Return the [X, Y] coordinate for the center point of the cell that contains the specified text.  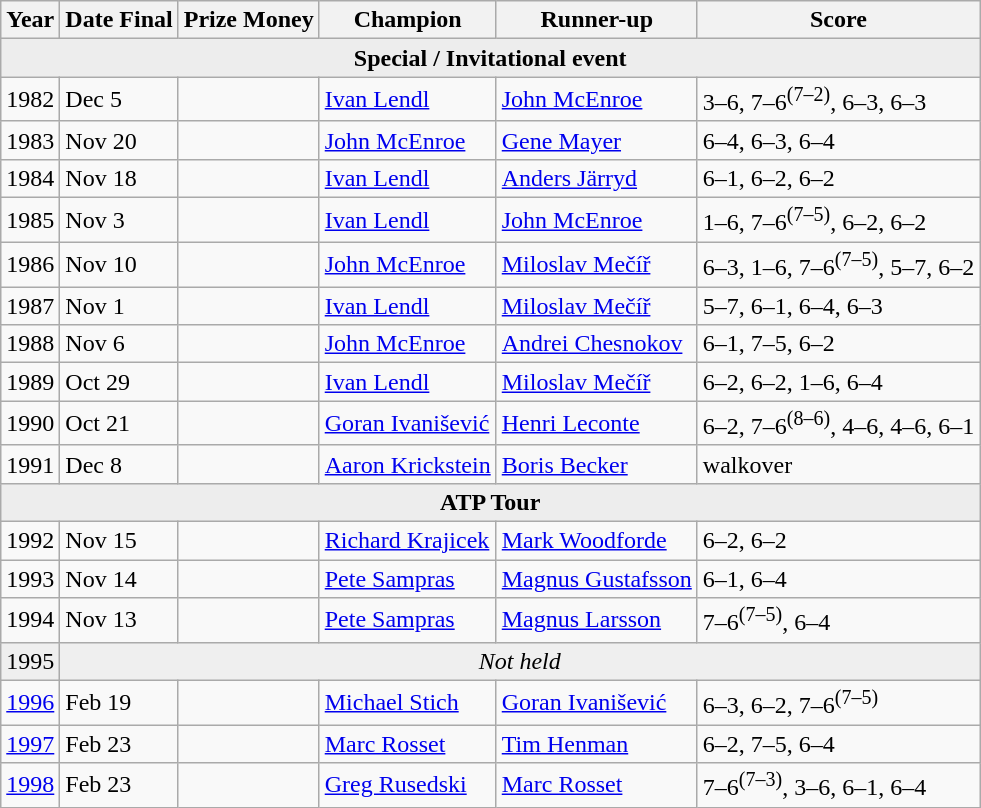
1983 [30, 140]
6–4, 6–3, 6–4 [838, 140]
Gene Mayer [596, 140]
Runner-up [596, 20]
Nov 1 [119, 306]
1982 [30, 100]
6–2, 6–2, 1–6, 6–4 [838, 382]
1984 [30, 178]
6–2, 6–2 [838, 541]
6–1, 6–4 [838, 579]
7–6(7–3), 3–6, 6–1, 6–4 [838, 786]
Nov 3 [119, 220]
1985 [30, 220]
1991 [30, 464]
1996 [30, 702]
Feb 19 [119, 702]
Boris Becker [596, 464]
1986 [30, 264]
1992 [30, 541]
Dec 5 [119, 100]
Oct 29 [119, 382]
Date Final [119, 20]
3–6, 7–6(7–2), 6–3, 6–3 [838, 100]
1998 [30, 786]
Aaron Krickstein [408, 464]
1997 [30, 744]
6–3, 1–6, 7–6(7–5), 5–7, 6–2 [838, 264]
Andrei Chesnokov [596, 344]
Score [838, 20]
Nov 10 [119, 264]
Michael Stich [408, 702]
5–7, 6–1, 6–4, 6–3 [838, 306]
Not held [520, 661]
Mark Woodforde [596, 541]
walkover [838, 464]
Richard Krajicek [408, 541]
Nov 20 [119, 140]
Nov 14 [119, 579]
1990 [30, 424]
6–1, 7–5, 6–2 [838, 344]
1987 [30, 306]
Greg Rusedski [408, 786]
7–6(7–5), 6–4 [838, 620]
Nov 15 [119, 541]
6–2, 7–5, 6–4 [838, 744]
1995 [30, 661]
6–2, 7–6(8–6), 4–6, 4–6, 6–1 [838, 424]
1994 [30, 620]
Year [30, 20]
1988 [30, 344]
Nov 6 [119, 344]
Champion [408, 20]
Nov 13 [119, 620]
Prize Money [248, 20]
Oct 21 [119, 424]
Dec 8 [119, 464]
6–3, 6–2, 7–6(7–5) [838, 702]
ATP Tour [490, 502]
1989 [30, 382]
6–1, 6–2, 6–2 [838, 178]
1–6, 7–6(7–5), 6–2, 6–2 [838, 220]
Magnus Gustafsson [596, 579]
1993 [30, 579]
Special / Invitational event [490, 58]
Nov 18 [119, 178]
Tim Henman [596, 744]
Anders Järryd [596, 178]
Henri Leconte [596, 424]
Magnus Larsson [596, 620]
